Detect which cell encompasses the target text, then output its [x, y] center coordinate. 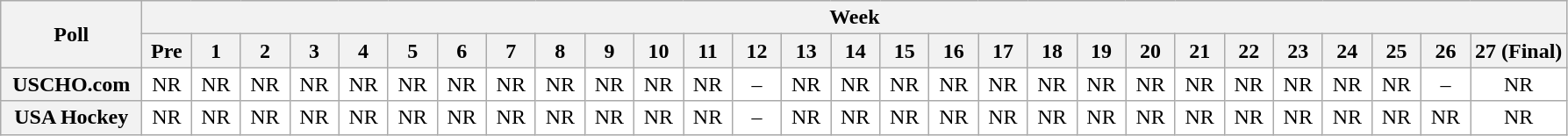
25 [1396, 51]
11 [707, 51]
3 [314, 51]
USA Hockey [72, 118]
5 [412, 51]
18 [1052, 51]
10 [658, 51]
13 [806, 51]
26 [1445, 51]
Poll [72, 34]
6 [462, 51]
12 [757, 51]
4 [363, 51]
17 [1003, 51]
9 [609, 51]
8 [560, 51]
15 [905, 51]
21 [1199, 51]
1 [216, 51]
Week [855, 18]
7 [511, 51]
22 [1249, 51]
20 [1150, 51]
2 [265, 51]
24 [1347, 51]
USCHO.com [72, 84]
19 [1101, 51]
Pre [167, 51]
14 [856, 51]
16 [954, 51]
23 [1298, 51]
27 (Final) [1519, 51]
